From the cell containing the given text, extract its center point as (X, Y) coordinate. 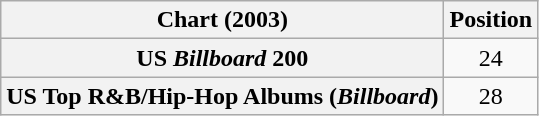
US Billboard 200 (222, 58)
US Top R&B/Hip-Hop Albums (Billboard) (222, 96)
24 (491, 58)
Position (491, 20)
28 (491, 96)
Chart (2003) (222, 20)
